For the text-containing cell, return its midpoint in (X, Y) coordinate format. 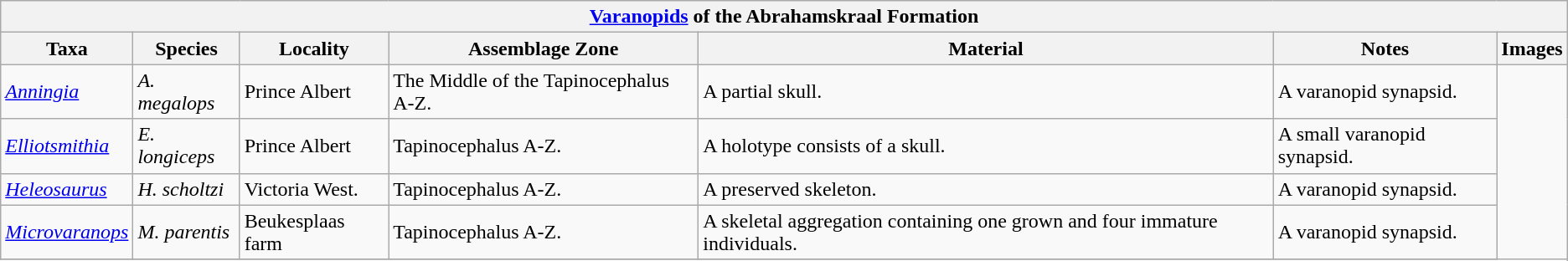
Beukesplaas farm (314, 233)
A preserved skeleton. (986, 189)
A holotype consists of a skull. (986, 146)
Heleosaurus (67, 189)
Species (186, 49)
Locality (314, 49)
Assemblage Zone (544, 49)
Victoria West. (314, 189)
Microvaranops (67, 233)
A skeletal aggregation containing one grown and four immature individuals. (986, 233)
A partial skull. (986, 92)
H. scholtzi (186, 189)
Images (1532, 49)
Varanopids of the Abrahamskraal Formation (784, 17)
Elliotsmithia (67, 146)
Material (986, 49)
Anningia (67, 92)
Taxa (67, 49)
The Middle of the Tapinocephalus A-Z. (544, 92)
E. longiceps (186, 146)
A. megalops (186, 92)
M. parentis (186, 233)
A small varanopid synapsid. (1385, 146)
Notes (1385, 49)
